Find where the given text appears and provide that cell's center as (x, y) coordinate. 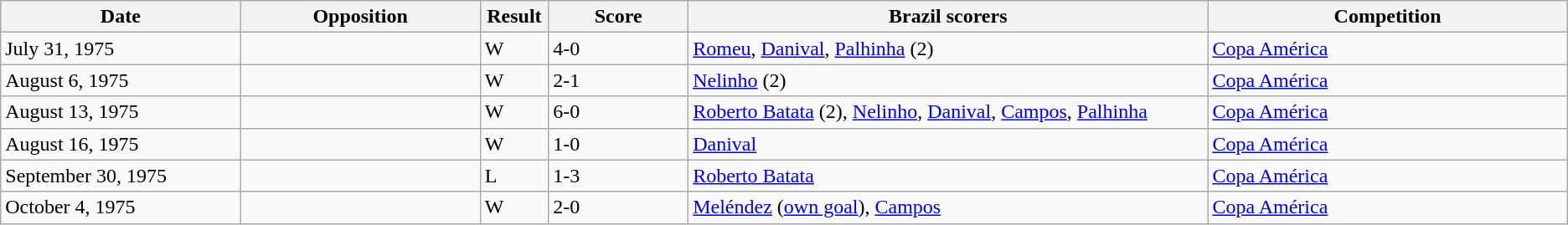
1-3 (618, 176)
Date (121, 17)
September 30, 1975 (121, 176)
Romeu, Danival, Palhinha (2) (948, 49)
Result (514, 17)
Opposition (360, 17)
L (514, 176)
Roberto Batata (948, 176)
2-1 (618, 80)
6-0 (618, 112)
1-0 (618, 144)
July 31, 1975 (121, 49)
August 16, 1975 (121, 144)
Score (618, 17)
August 6, 1975 (121, 80)
Roberto Batata (2), Nelinho, Danival, Campos, Palhinha (948, 112)
Meléndez (own goal), Campos (948, 207)
Competition (1387, 17)
Brazil scorers (948, 17)
Nelinho (2) (948, 80)
Danival (948, 144)
2-0 (618, 207)
August 13, 1975 (121, 112)
October 4, 1975 (121, 207)
4-0 (618, 49)
